Capture the cell that displays the provided text and extract its [x, y] central coordinate. 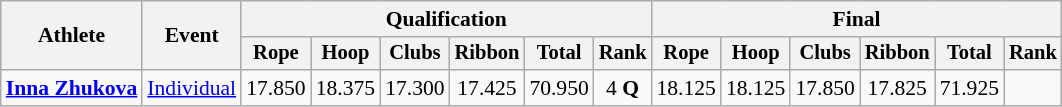
18.375 [346, 88]
17.300 [414, 88]
Inna Zhukova [72, 88]
Qualification [446, 19]
71.925 [970, 88]
4 Q [623, 88]
17.825 [898, 88]
Individual [192, 88]
Final [856, 19]
70.950 [558, 88]
17.425 [488, 88]
Athlete [72, 36]
Event [192, 36]
